Scan for the cell matching the given text and deliver its (X, Y) coordinate at center. 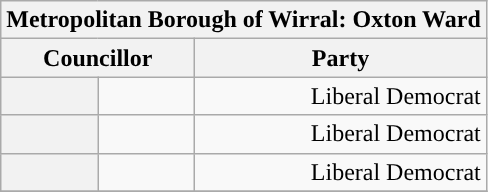
Party (341, 58)
Councillor (98, 58)
Metropolitan Borough of Wirral: Oxton Ward (244, 20)
